Detect which cell encompasses the target text, then output its (X, Y) center coordinate. 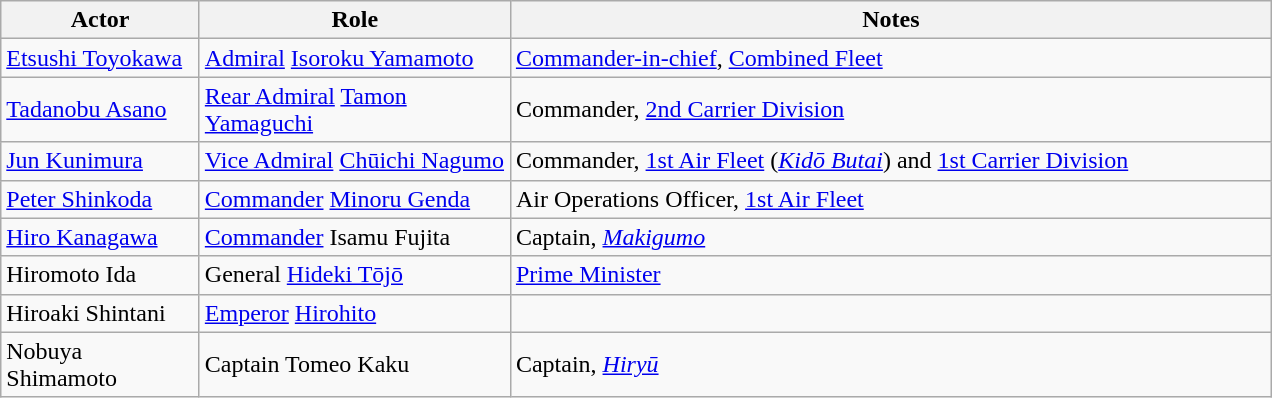
Commander, 1st Air Fleet (Kidō Butai) and 1st Carrier Division (890, 161)
Commander Minoru Genda (354, 199)
Jun Kunimura (100, 161)
Hiroaki Shintani (100, 313)
Commander Isamu Fujita (354, 237)
Role (354, 20)
Vice Admiral Chūichi Nagumo (354, 161)
Etsushi Toyokawa (100, 58)
Nobuya Shimamoto (100, 364)
Commander, 2nd Carrier Division (890, 110)
Captain, Hiryū (890, 364)
Tadanobu Asano (100, 110)
Peter Shinkoda (100, 199)
Hiromoto Ida (100, 275)
Captain, Makigumo (890, 237)
Rear Admiral Tamon Yamaguchi (354, 110)
Admiral Isoroku Yamamoto (354, 58)
Commander-in-chief, Combined Fleet (890, 58)
Captain Tomeo Kaku (354, 364)
Hiro Kanagawa (100, 237)
General Hideki Tōjō (354, 275)
Actor (100, 20)
Notes (890, 20)
Prime Minister (890, 275)
Emperor Hirohito (354, 313)
Air Operations Officer, 1st Air Fleet (890, 199)
